Scan for the cell matching the given text and deliver its (x, y) coordinate at center. 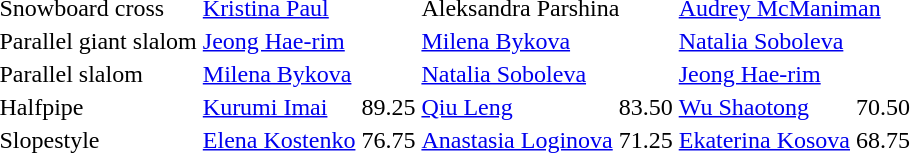
Jeong Hae-rim (309, 41)
83.50 (646, 107)
Qiu Leng (517, 107)
89.25 (388, 107)
Kurumi Imai (279, 107)
Wu Shaotong (764, 107)
Natalia Soboleva (547, 74)
